Detect which cell encompasses the target text, then output its (X, Y) center coordinate. 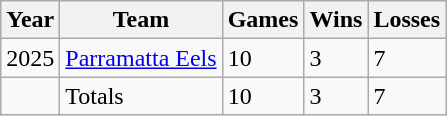
Year (30, 20)
Team (141, 20)
Totals (141, 96)
Parramatta Eels (141, 58)
2025 (30, 58)
Games (263, 20)
Losses (407, 20)
Wins (336, 20)
